Search for the cell housing the specified text and yield its [x, y] center coordinate. 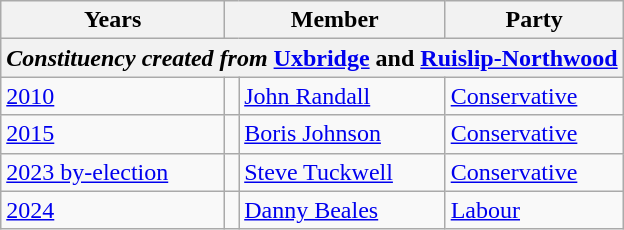
Constituency created from Uxbridge and Ruislip-Northwood [312, 58]
Party [534, 20]
Labour [534, 210]
2010 [113, 96]
2024 [113, 210]
2023 by-election [113, 172]
Boris Johnson [342, 134]
Steve Tuckwell [342, 172]
Years [113, 20]
John Randall [342, 96]
Member [334, 20]
Danny Beales [342, 210]
2015 [113, 134]
